Determine the (x, y) coordinate at the center of the cell enclosing the given text.  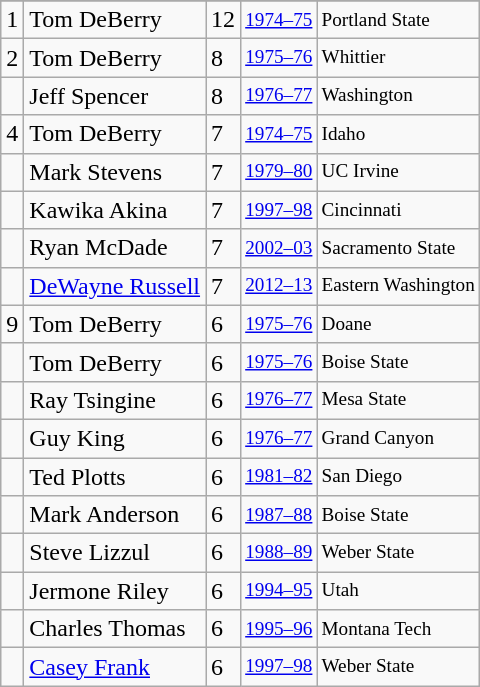
UC Irvine (398, 172)
1981–82 (279, 477)
1994–95 (279, 591)
Mark Anderson (115, 515)
1979–80 (279, 172)
Ted Plotts (115, 477)
1995–96 (279, 629)
Utah (398, 591)
Charles Thomas (115, 629)
Doane (398, 324)
12 (224, 20)
Jeff Spencer (115, 96)
Guy King (115, 438)
Casey Frank (115, 667)
Idaho (398, 134)
Washington (398, 96)
Steve Lizzul (115, 553)
1987–88 (279, 515)
Whittier (398, 58)
2012–13 (279, 286)
2002–03 (279, 248)
Ray Tsingine (115, 400)
DeWayne Russell (115, 286)
Montana Tech (398, 629)
Eastern Washington (398, 286)
Portland State (398, 20)
1 (12, 20)
9 (12, 324)
Sacramento State (398, 248)
2 (12, 58)
San Diego (398, 477)
Mesa State (398, 400)
1988–89 (279, 553)
Grand Canyon (398, 438)
Cincinnati (398, 210)
Mark Stevens (115, 172)
Jermone Riley (115, 591)
Kawika Akina (115, 210)
4 (12, 134)
Ryan McDade (115, 248)
